Provide the [X, Y] coordinate of the cell's center where the given text is located.  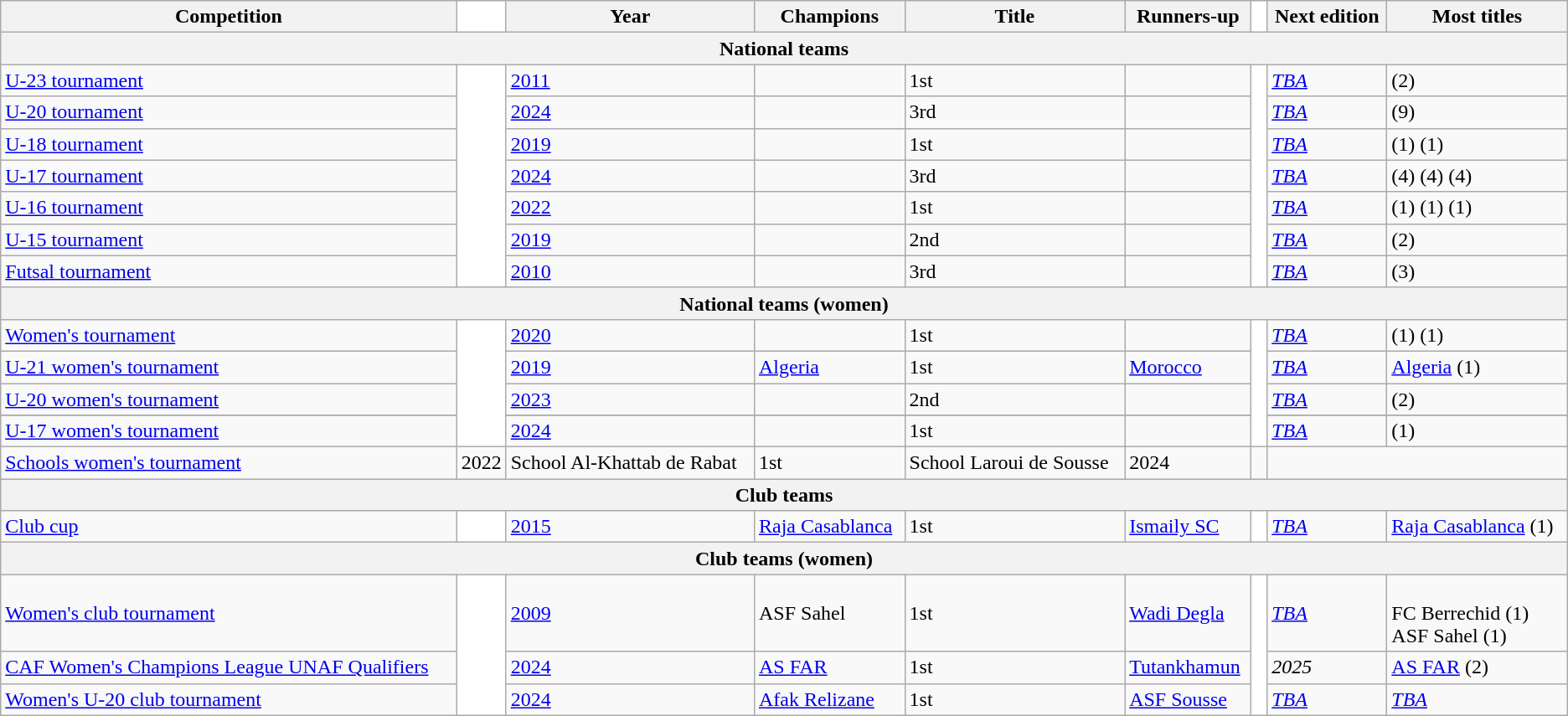
Runners-up [1188, 17]
U-16 tournament [229, 208]
(9) [1478, 112]
National teams [784, 49]
Tutankhamun [1188, 667]
Algeria [829, 367]
Raja Casablanca [829, 527]
(3) [1478, 271]
Ismaily SC [1188, 527]
U-18 tournament [229, 144]
U-17 women's tournament [229, 431]
2011 [630, 80]
Club cup [229, 527]
National teams (women) [784, 303]
Most titles [1478, 17]
Champions [829, 17]
ASF Sousse [1188, 699]
Women's U-20 club tournament [229, 699]
2010 [630, 271]
2009 [630, 613]
Club teams [784, 495]
U-17 tournament [229, 176]
Competition [229, 17]
(1) (1) (1) [1478, 208]
U-23 tournament [229, 80]
Afak Relizane [829, 699]
Women's club tournament [229, 613]
Morocco [1188, 367]
(1) [1478, 431]
U-20 tournament [229, 112]
ASF Sahel [829, 613]
U-20 women's tournament [229, 399]
Club teams (women) [784, 559]
U-15 tournament [229, 240]
School Laroui de Sousse [1015, 463]
U-21 women's tournament [229, 367]
2015 [630, 527]
AS FAR [829, 667]
2025 [1327, 667]
2020 [630, 335]
2023 [630, 399]
Raja Casablanca (1) [1478, 527]
CAF Women's Champions League UNAF Qualifiers [229, 667]
Next edition [1327, 17]
Schools women's tournament [229, 463]
FC Berrechid (1) ASF Sahel (1) [1478, 613]
Futsal tournament [229, 271]
(4) (4) (4) [1478, 176]
Wadi Degla [1188, 613]
Year [630, 17]
Women's tournament [229, 335]
AS FAR (2) [1478, 667]
Algeria (1) [1478, 367]
School Al-Khattab de Rabat [630, 463]
Title [1015, 17]
